Capture the cell that displays the provided text and extract its [X, Y] central coordinate. 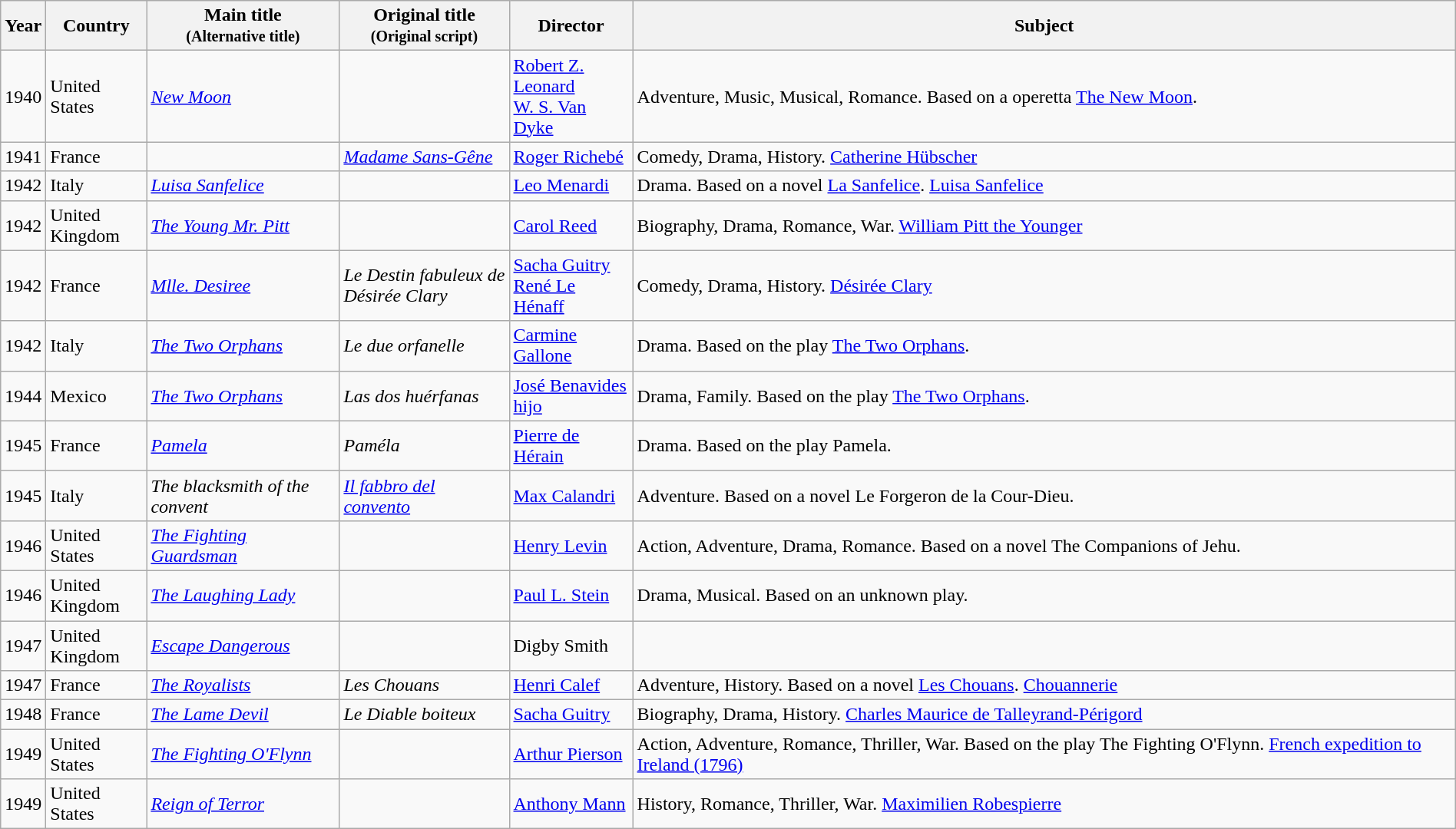
Main title(Alternative title) [243, 26]
1944 [23, 396]
Adventure, Music, Musical, Romance. Based on a operetta The New Moon. [1044, 97]
Carmine Gallone [571, 345]
Max Calandri [571, 496]
Il fabbro del convento [424, 496]
The Fighting Guardsman [243, 545]
Luisa Sanfelice [243, 186]
Action, Adventure, Drama, Romance. Based on a novel The Companions of Jehu. [1044, 545]
Drama, Musical. Based on an unknown play. [1044, 596]
The Young Mr. Pitt [243, 226]
Paul L. Stein [571, 596]
The Fighting O'Flynn [243, 754]
Pierre de Hérain [571, 445]
The Royalists [243, 685]
Le Diable boiteux [424, 715]
Roger Richebé [571, 157]
1941 [23, 157]
Sacha GuitryRené Le Hénaff [571, 286]
Digby Smith [571, 645]
Le due orfanelle [424, 345]
1948 [23, 715]
Adventure. Based on a novel Le Forgeron de la Cour-Dieu. [1044, 496]
Henry Levin [571, 545]
Henri Calef [571, 685]
Arthur Pierson [571, 754]
The Laughing Lady [243, 596]
Le Destin fabuleux de Désirée Clary [424, 286]
Drama, Family. Based on the play The Two Orphans. [1044, 396]
Action, Adventure, Romance, Thriller, War. Based on the play The Fighting O'Flynn. French expedition to Ireland (1796) [1044, 754]
Leo Menardi [571, 186]
Year [23, 26]
Biography, Drama, History. Charles Maurice de Talleyrand-Périgord [1044, 715]
Reign of Terror [243, 804]
Les Chouans [424, 685]
Sacha Guitry [571, 715]
Comedy, Drama, History. Désirée Clary [1044, 286]
New Moon [243, 97]
Biography, Drama, Romance, War. William Pitt the Younger [1044, 226]
Drama. Based on a novel La Sanfelice. Luisa Sanfelice [1044, 186]
José Benavides hijo [571, 396]
Paméla [424, 445]
History, Romance, Thriller, War. Maximilien Robespierre [1044, 804]
Escape Dangerous [243, 645]
Pamela [243, 445]
Adventure, History. Based on a novel Les Chouans. Chouannerie [1044, 685]
Subject [1044, 26]
Anthony Mann [571, 804]
The blacksmith of the convent [243, 496]
Director [571, 26]
The Lame Devil [243, 715]
Original title(Original script) [424, 26]
Drama. Based on the play Pamela. [1044, 445]
Country [97, 26]
Carol Reed [571, 226]
Mlle. Desiree [243, 286]
Las dos huérfanas [424, 396]
Mexico [97, 396]
1940 [23, 97]
Comedy, Drama, History. Catherine Hübscher [1044, 157]
Robert Z. LeonardW. S. Van Dyke [571, 97]
Madame Sans-Gêne [424, 157]
Drama. Based on the play The Two Orphans. [1044, 345]
